From the cell containing the given text, extract its center point as (X, Y) coordinate. 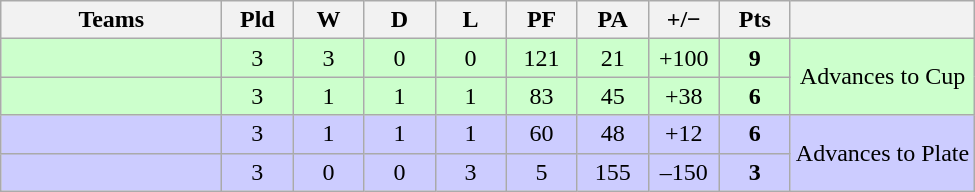
Advances to Cup (882, 77)
48 (612, 134)
Teams (112, 20)
L (470, 20)
W (328, 20)
60 (542, 134)
PF (542, 20)
121 (542, 58)
45 (612, 96)
+38 (684, 96)
D (400, 20)
+100 (684, 58)
–150 (684, 172)
155 (612, 172)
+12 (684, 134)
Pld (258, 20)
5 (542, 172)
9 (754, 58)
+/− (684, 20)
83 (542, 96)
21 (612, 58)
Pts (754, 20)
Advances to Plate (882, 153)
PA (612, 20)
